Scan for the cell matching the given text and deliver its [X, Y] coordinate at center. 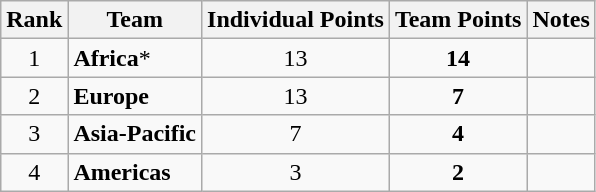
Team [135, 20]
Team Points [458, 20]
Europe [135, 96]
1 [34, 58]
Rank [34, 20]
Individual Points [296, 20]
14 [458, 58]
Americas [135, 172]
Asia-Pacific [135, 134]
Africa* [135, 58]
Notes [561, 20]
